Return [X, Y] of the center of cell containing provided text 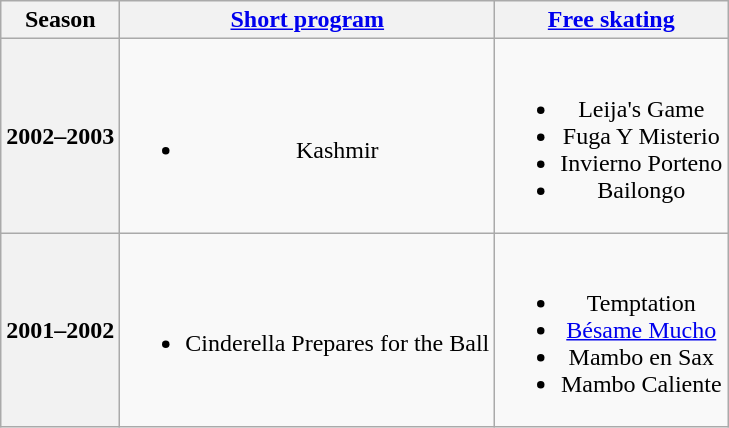
2001–2002 [60, 330]
Leija's Game Fuga Y Misterio Invierno Porteno Bailongo [612, 136]
Short program [308, 20]
Temptation Bésame Mucho Mambo en Sax Mambo Caliente [612, 330]
2002–2003 [60, 136]
Free skating [612, 20]
Season [60, 20]
Cinderella Prepares for the Ball [308, 330]
Kashmir [308, 136]
